Return the (X, Y) coordinate for the center point of the cell that contains the specified text.  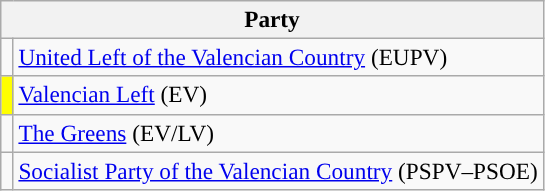
The Greens (EV/LV) (278, 133)
Valencian Left (EV) (278, 95)
Socialist Party of the Valencian Country (PSPV–PSOE) (278, 170)
Party (272, 19)
United Left of the Valencian Country (EUPV) (278, 57)
